Return the [x, y] coordinate for the center point of the cell that contains the specified text.  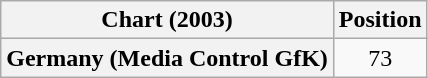
Germany (Media Control GfK) [168, 58]
Chart (2003) [168, 20]
Position [380, 20]
73 [380, 58]
